Provide the (X, Y) coordinate of the cell's center where the given text is located.  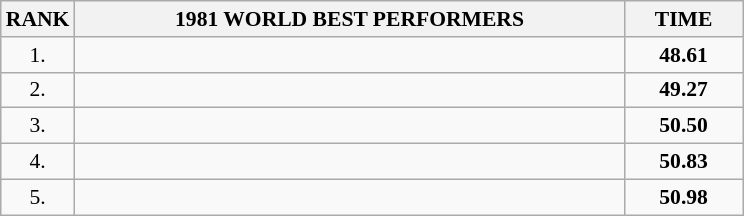
4. (38, 162)
50.98 (684, 197)
49.27 (684, 90)
48.61 (684, 55)
3. (38, 126)
TIME (684, 19)
50.50 (684, 126)
1. (38, 55)
5. (38, 197)
50.83 (684, 162)
RANK (38, 19)
2. (38, 90)
1981 WORLD BEST PERFORMERS (349, 19)
